Scan for the cell matching the given text and deliver its (X, Y) coordinate at center. 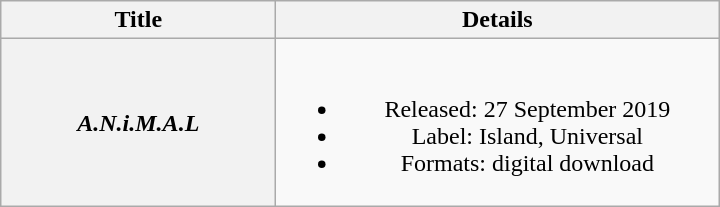
A.N.i.M.A.L (138, 122)
Released: 27 September 2019Label: Island, UniversalFormats: digital download (498, 122)
Details (498, 20)
Title (138, 20)
